Pinpoint the cell where the given text exists, returning its [x, y] midpoint coordinate. 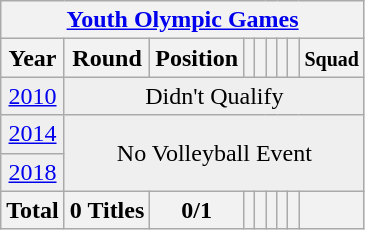
Position [197, 58]
Youth Olympic Games [183, 20]
2014 [33, 134]
Squad [332, 58]
2010 [33, 96]
No Volleyball Event [214, 153]
Year [33, 58]
0 Titles [107, 210]
0/1 [197, 210]
Round [107, 58]
2018 [33, 172]
Didn't Qualify [214, 96]
Total [33, 210]
